Search for the cell housing the specified text and yield its [X, Y] center coordinate. 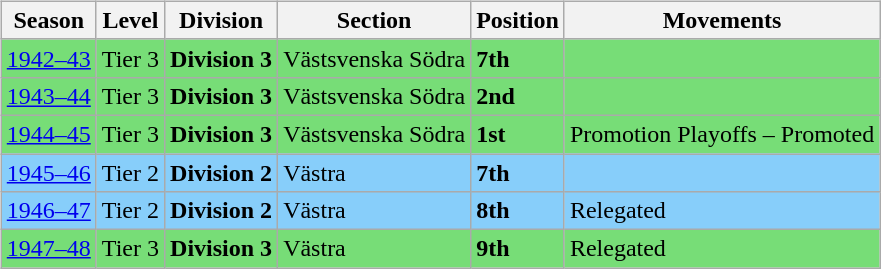
Season [48, 20]
2nd [518, 96]
Movements [722, 20]
Division [222, 20]
Position [518, 20]
1947–48 [48, 249]
Level [130, 20]
1943–44 [48, 96]
1st [518, 134]
Promotion Playoffs – Promoted [722, 134]
Section [374, 20]
8th [518, 211]
9th [518, 249]
1942–43 [48, 58]
1944–45 [48, 134]
1945–46 [48, 173]
1946–47 [48, 211]
